Return [X, Y] of the center of cell containing provided text 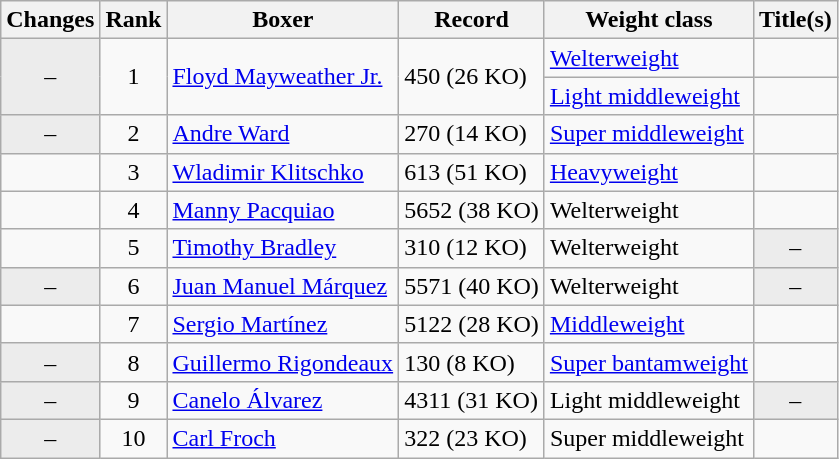
Timothy Bradley [283, 248]
Rank [134, 20]
5122 (28 KO) [472, 324]
Canelo Álvarez [283, 400]
Middleweight [648, 324]
Floyd Mayweather Jr. [283, 77]
Manny Pacquiao [283, 210]
4311 (31 KO) [472, 400]
Carl Froch [283, 438]
322 (23 KO) [472, 438]
Juan Manuel Márquez [283, 286]
Boxer [283, 20]
130 (8 KO) [472, 362]
Weight class [648, 20]
5 [134, 248]
Changes [50, 20]
Record [472, 20]
2 [134, 134]
Guillermo Rigondeaux [283, 362]
1 [134, 77]
Sergio Martínez [283, 324]
3 [134, 172]
5571 (40 KO) [472, 286]
Heavyweight [648, 172]
6 [134, 286]
4 [134, 210]
10 [134, 438]
8 [134, 362]
450 (26 KO) [472, 77]
310 (12 KO) [472, 248]
7 [134, 324]
Wladimir Klitschko [283, 172]
613 (51 KO) [472, 172]
9 [134, 400]
Title(s) [795, 20]
5652 (38 KO) [472, 210]
270 (14 KO) [472, 134]
Andre Ward [283, 134]
Super bantamweight [648, 362]
